Find where the given text appears and provide that cell's center as (x, y) coordinate. 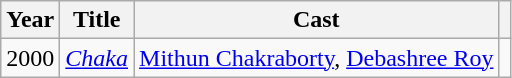
Year (30, 20)
Title (97, 20)
2000 (30, 58)
Cast (316, 20)
Chaka (97, 58)
Mithun Chakraborty, Debashree Roy (316, 58)
